Output the (X, Y) coordinate of the center of the cell containing the given text.  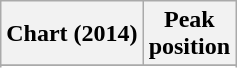
Chart (2014) (72, 34)
Peakposition (189, 34)
